Output the (X, Y) coordinate of the center of the cell containing the given text.  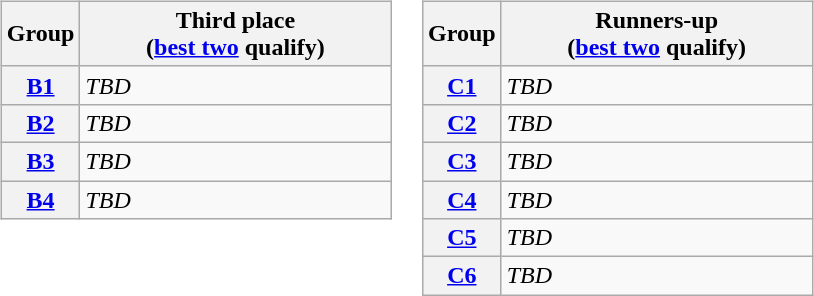
C2 (462, 123)
C6 (462, 276)
B3 (40, 161)
C5 (462, 238)
B1 (40, 85)
C3 (462, 161)
Runners-up(best two qualify) (656, 34)
B2 (40, 123)
C1 (462, 85)
B4 (40, 199)
C4 (462, 199)
Third place(best two qualify) (236, 34)
